Extract the (x, y) coordinate from the center of the cell holding the provided text.  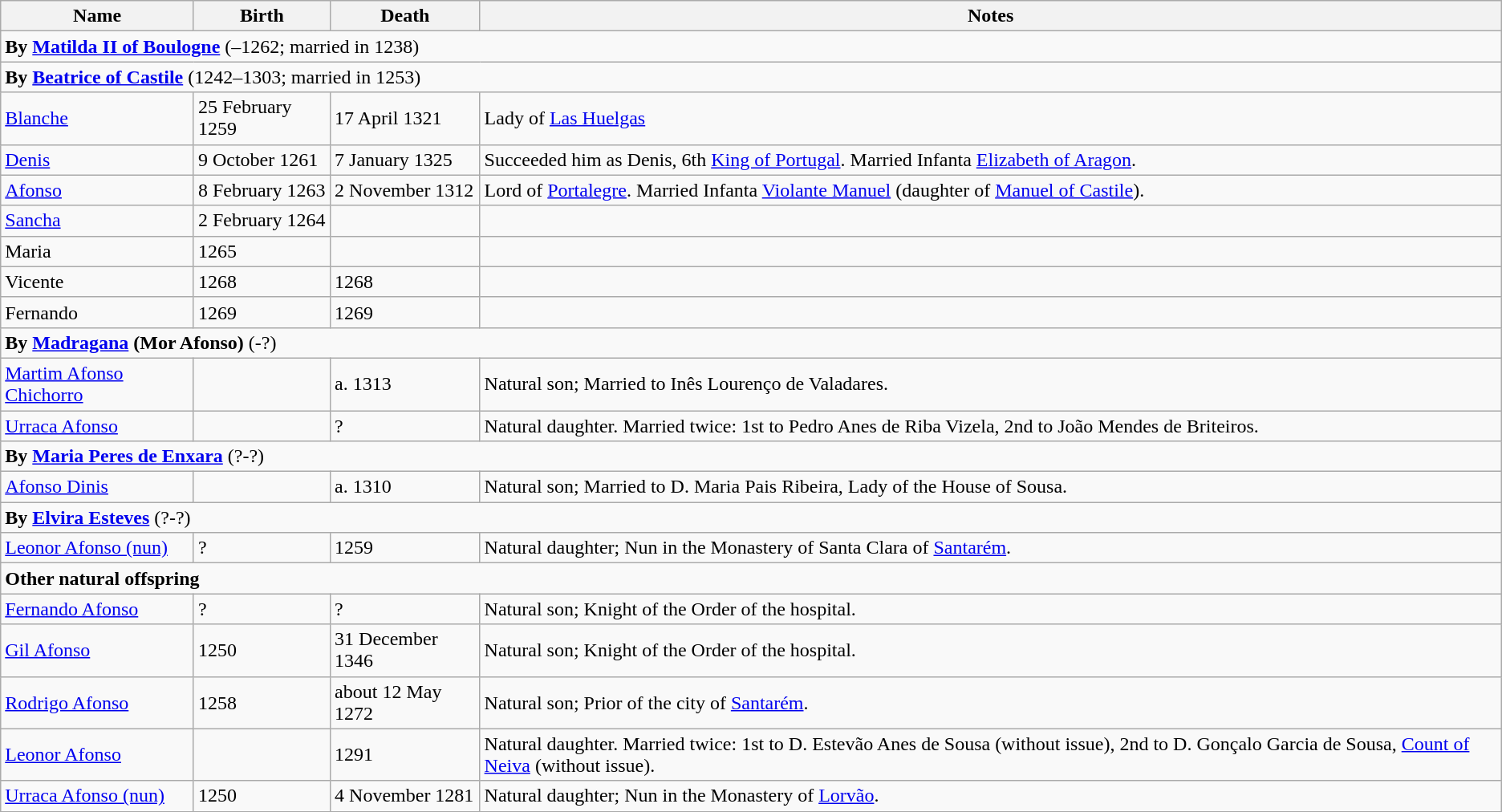
1265 (262, 251)
Lord of Portalegre. Married Infanta Violante Manuel (daughter of Manuel of Castile). (990, 190)
By Elvira Esteves (?-?) (751, 518)
By Maria Peres de Enxara (?-?) (751, 457)
Death (406, 16)
Succeeded him as Denis, 6th King of Portugal. Married Infanta Elizabeth of Aragon. (990, 160)
Natural son; Married to D. Maria Pais Ribeira, Lady of the House of Sousa. (990, 487)
Natural daughter. Married twice: 1st to Pedro Anes de Riba Vizela, 2nd to João Mendes de Briteiros. (990, 426)
Afonso Dinis (98, 487)
Vicente (98, 282)
Lady of Las Huelgas (990, 119)
By Matilda II of Boulogne (–1262; married in 1238) (751, 47)
8 February 1263 (262, 190)
4 November 1281 (406, 796)
1259 (406, 548)
17 April 1321 (406, 119)
Name (98, 16)
9 October 1261 (262, 160)
By Madragana (Mor Afonso) (-?) (751, 343)
Gil Afonso (98, 650)
about 12 May 1272 (406, 703)
a. 1313 (406, 384)
Afonso (98, 190)
Natural daughter; Nun in the Monastery of Lorvão. (990, 796)
Sancha (98, 221)
Maria (98, 251)
Birth (262, 16)
Leonor Afonso (98, 754)
Leonor Afonso (nun) (98, 548)
Blanche (98, 119)
Natural daughter. Married twice: 1st to D. Estevão Anes de Sousa (without issue), 2nd to D. Gonçalo Garcia de Sousa, Count of Neiva (without issue). (990, 754)
Denis (98, 160)
Other natural offspring (751, 579)
Natural son; Married to Inês Lourenço de Valadares. (990, 384)
7 January 1325 (406, 160)
Urraca Afonso (nun) (98, 796)
Natural daughter; Nun in the Monastery of Santa Clara of Santarém. (990, 548)
Fernando Afonso (98, 609)
By Beatrice of Castile (1242–1303; married in 1253) (751, 77)
a. 1310 (406, 487)
2 November 1312 (406, 190)
Martim Afonso Chichorro (98, 384)
25 February 1259 (262, 119)
Rodrigo Afonso (98, 703)
31 December 1346 (406, 650)
2 February 1264 (262, 221)
1291 (406, 754)
1258 (262, 703)
Fernando (98, 312)
Notes (990, 16)
Natural son; Prior of the city of Santarém. (990, 703)
Urraca Afonso (98, 426)
